Scan for the cell matching the given text and deliver its [X, Y] coordinate at center. 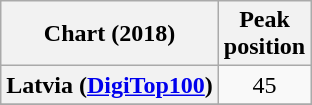
45 [264, 85]
Latvia (DigiTop100) [110, 85]
Peakposition [264, 34]
Chart (2018) [110, 34]
